Extract the (X, Y) coordinate from the center of the cell holding the provided text.  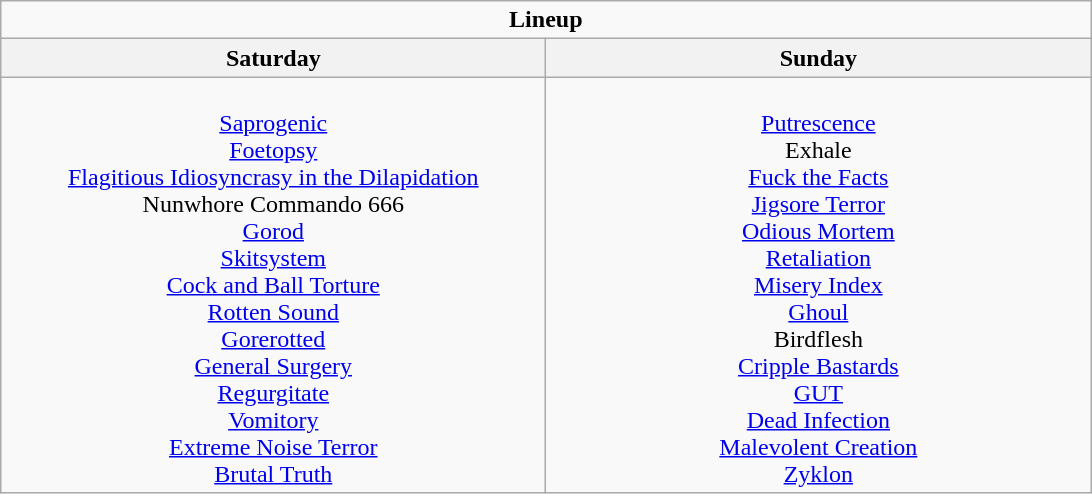
Saturday (274, 58)
Sunday (818, 58)
Lineup (546, 20)
